Extract the (x, y) coordinate from the center of the cell holding the provided text.  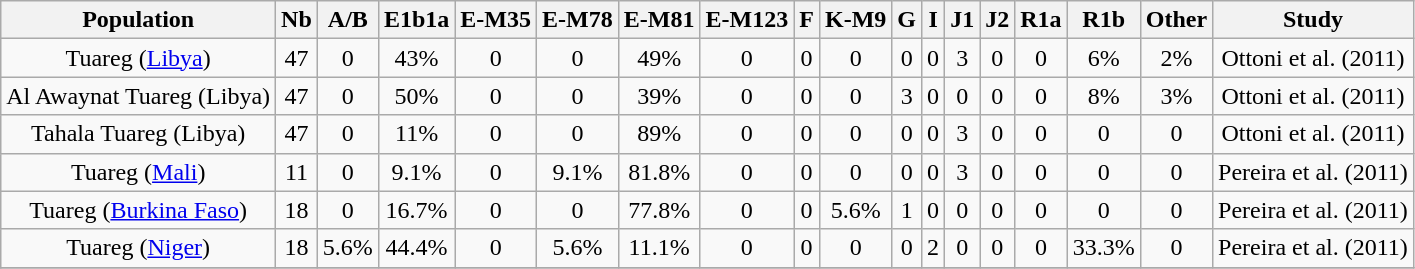
6% (1104, 58)
E1b1a (416, 20)
81.8% (659, 172)
11 (297, 172)
1 (907, 210)
2 (934, 248)
Tahala Tuareg (Libya) (138, 134)
Tuareg (Burkina Faso) (138, 210)
49% (659, 58)
J1 (962, 20)
Nb (297, 20)
I (934, 20)
50% (416, 96)
11% (416, 134)
A/B (348, 20)
Population (138, 20)
89% (659, 134)
11.1% (659, 248)
2% (1176, 58)
E-M123 (747, 20)
16.7% (416, 210)
39% (659, 96)
77.8% (659, 210)
F (807, 20)
Tuareg (Niger) (138, 248)
R1a (1041, 20)
J2 (998, 20)
Other (1176, 20)
33.3% (1104, 248)
Tuareg (Libya) (138, 58)
3% (1176, 96)
G (907, 20)
Tuareg (Mali) (138, 172)
K-M9 (855, 20)
8% (1104, 96)
44.4% (416, 248)
E-M35 (496, 20)
Al Awaynat Tuareg (Libya) (138, 96)
43% (416, 58)
E-M81 (659, 20)
R1b (1104, 20)
E-M78 (578, 20)
Study (1314, 20)
